Locate the cell with the specified text and output its [X, Y] center coordinate. 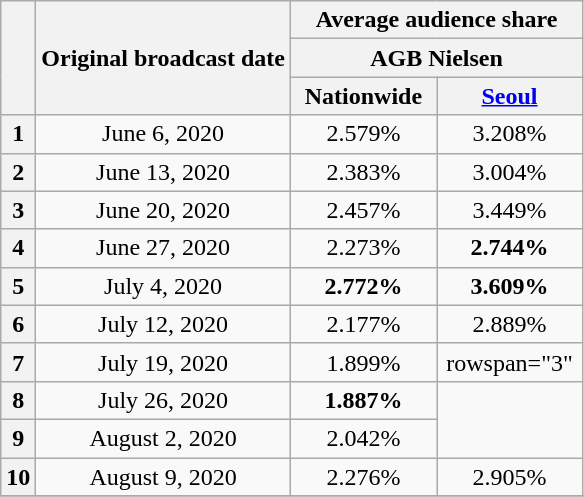
June 27, 2020 [164, 248]
Seoul [509, 96]
June 6, 2020 [164, 134]
August 9, 2020 [164, 477]
1 [18, 134]
1.887% [363, 400]
3.449% [509, 210]
2 [18, 172]
3.004% [509, 172]
rowspan="3" [509, 362]
10 [18, 477]
2.177% [363, 324]
4 [18, 248]
2.905% [509, 477]
3 [18, 210]
2.889% [509, 324]
6 [18, 324]
3.609% [509, 286]
Nationwide [363, 96]
9 [18, 438]
2.383% [363, 172]
2.772% [363, 286]
8 [18, 400]
2.276% [363, 477]
3.208% [509, 134]
7 [18, 362]
2.457% [363, 210]
2.273% [363, 248]
2.579% [363, 134]
June 13, 2020 [164, 172]
July 12, 2020 [164, 324]
2.744% [509, 248]
August 2, 2020 [164, 438]
Original broadcast date [164, 58]
Average audience share [436, 20]
2.042% [363, 438]
July 4, 2020 [164, 286]
June 20, 2020 [164, 210]
1.899% [363, 362]
July 26, 2020 [164, 400]
5 [18, 286]
July 19, 2020 [164, 362]
AGB Nielsen [436, 58]
